Detect which cell encompasses the target text, then output its (X, Y) center coordinate. 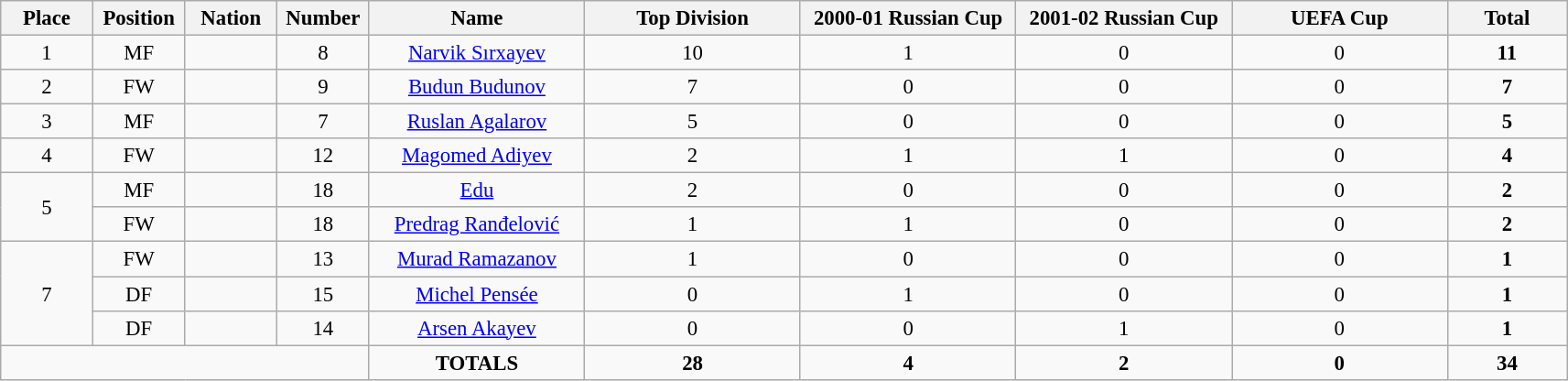
10 (693, 53)
Budun Budunov (477, 87)
Edu (477, 190)
Murad Ramazanov (477, 259)
UEFA Cup (1340, 18)
Michel Pensée (477, 294)
9 (324, 87)
Arsen Akayev (477, 328)
Total (1507, 18)
34 (1507, 363)
Magomed Adiyev (477, 156)
12 (324, 156)
Name (477, 18)
2000-01 Russian Cup (908, 18)
14 (324, 328)
Narvik Sırxayev (477, 53)
Top Division (693, 18)
Ruslan Agalarov (477, 122)
Number (324, 18)
Nation (231, 18)
13 (324, 259)
Position (139, 18)
3 (48, 122)
Predrag Ranđelović (477, 224)
8 (324, 53)
2001-02 Russian Cup (1124, 18)
Place (48, 18)
11 (1507, 53)
TOTALS (477, 363)
28 (693, 363)
15 (324, 294)
